Locate the cell with the specified text and output its [x, y] center coordinate. 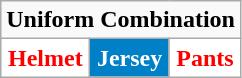
Uniform Combination [121, 20]
Helmet [46, 58]
Jersey [130, 58]
Pants [204, 58]
